Search for the cell housing the specified text and yield its (x, y) center coordinate. 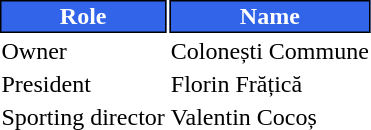
President (83, 84)
Colonești Commune (270, 51)
Role (83, 16)
Name (270, 16)
Owner (83, 51)
Florin Frățică (270, 84)
